Find where the given text appears and provide that cell's center as [X, Y] coordinate. 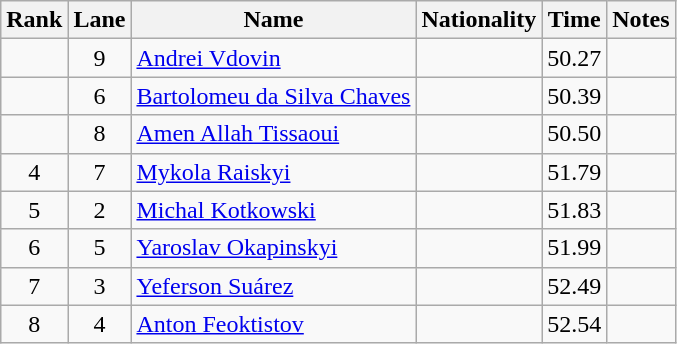
Bartolomeu da Silva Chaves [274, 96]
2 [100, 210]
Time [574, 20]
Lane [100, 20]
Anton Feoktistov [274, 324]
Mykola Raiskyi [274, 172]
Notes [641, 20]
Nationality [479, 20]
Andrei Vdovin [274, 58]
9 [100, 58]
50.39 [574, 96]
50.50 [574, 134]
Rank [34, 20]
50.27 [574, 58]
51.79 [574, 172]
Yeferson Suárez [274, 286]
Yaroslav Okapinskyi [274, 248]
Name [274, 20]
Amen Allah Tissaoui [274, 134]
52.49 [574, 286]
3 [100, 286]
51.99 [574, 248]
52.54 [574, 324]
51.83 [574, 210]
Michal Kotkowski [274, 210]
